Return the (X, Y) coordinate for the center point of the cell that contains the specified text.  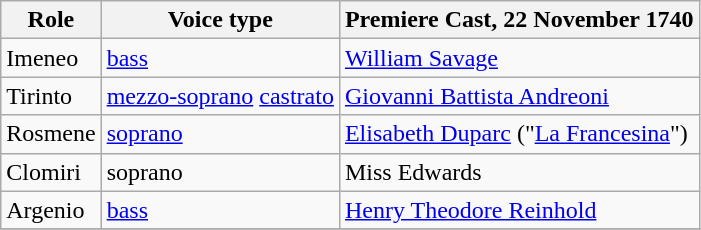
Voice type (220, 20)
Tirinto (51, 96)
Imeneo (51, 58)
Premiere Cast, 22 November 1740 (519, 20)
Clomiri (51, 172)
Henry Theodore Reinhold (519, 210)
Rosmene (51, 134)
mezzo-soprano castrato (220, 96)
William Savage (519, 58)
Role (51, 20)
Argenio (51, 210)
Giovanni Battista Andreoni (519, 96)
Miss Edwards (519, 172)
Elisabeth Duparc ("La Francesina") (519, 134)
